Detect which cell encompasses the target text, then output its (x, y) center coordinate. 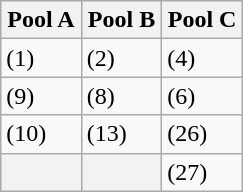
(13) (122, 134)
(10) (42, 134)
(4) (202, 58)
(8) (122, 96)
(9) (42, 96)
(2) (122, 58)
(27) (202, 172)
(1) (42, 58)
(26) (202, 134)
(6) (202, 96)
Pool B (122, 20)
Pool C (202, 20)
Pool A (42, 20)
